Scan for the cell matching the given text and deliver its [x, y] coordinate at center. 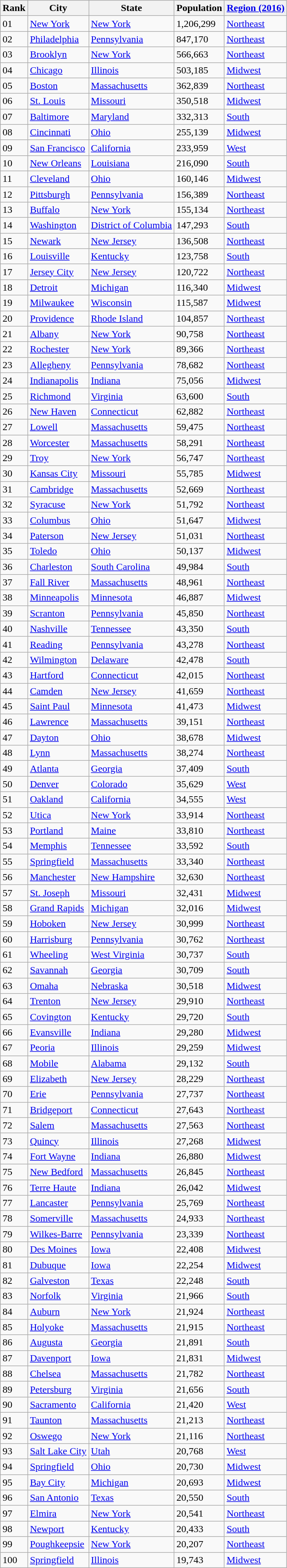
34,555 [199, 799]
Chelsea [58, 1374]
Wilmington [58, 660]
Memphis [58, 846]
30,518 [199, 986]
116,340 [199, 287]
41,659 [199, 691]
21 [14, 334]
Alabama [132, 1063]
Mobile [58, 1063]
39 [14, 613]
255,139 [199, 132]
02 [14, 39]
Savannah [58, 970]
68 [14, 1063]
52,669 [199, 489]
71 [14, 1110]
Fall River [58, 582]
Elmira [58, 1513]
57 [14, 892]
70 [14, 1094]
23,339 [199, 1234]
30,737 [199, 955]
30,762 [199, 939]
Kansas City [58, 474]
Washington [58, 225]
Richmond [58, 396]
Maine [132, 830]
Detroit [58, 287]
Oakland [58, 799]
Fort Wayne [58, 1156]
Salt Lake City [58, 1451]
41 [14, 644]
51 [14, 799]
Lawrence [58, 722]
Bridgeport [58, 1110]
21,831 [199, 1358]
43,278 [199, 644]
64 [14, 1001]
San Francisco [58, 148]
12 [14, 194]
09 [14, 148]
29,132 [199, 1063]
216,090 [199, 163]
Evansville [58, 1032]
38,274 [199, 753]
Oswego [58, 1435]
Holyoke [58, 1327]
104,857 [199, 318]
54 [14, 846]
72 [14, 1125]
73 [14, 1141]
87 [14, 1358]
Quincy [58, 1141]
46,887 [199, 598]
Harrisburg [58, 939]
98 [14, 1529]
01 [14, 24]
Troy [58, 458]
50,137 [199, 551]
West Virginia [132, 955]
45 [14, 707]
49,984 [199, 567]
58 [14, 908]
20,768 [199, 1451]
51,792 [199, 505]
20,541 [199, 1513]
25 [14, 396]
78,682 [199, 365]
22,248 [199, 1281]
Nashville [58, 629]
80 [14, 1250]
Cincinnati [58, 132]
Omaha [58, 986]
76 [14, 1188]
Erie [58, 1094]
Buffalo [58, 210]
37 [14, 582]
Denver [58, 784]
20 [14, 318]
Scranton [58, 613]
29,259 [199, 1048]
42,478 [199, 660]
Wheeling [58, 955]
Atlanta [58, 769]
New Haven [58, 411]
Augusta [58, 1343]
27,563 [199, 1125]
Camden [58, 691]
86 [14, 1343]
03 [14, 55]
92 [14, 1435]
Utah [132, 1451]
Toledo [58, 551]
55 [14, 861]
29,280 [199, 1032]
Cambridge [58, 489]
89 [14, 1389]
Minneapolis [58, 598]
Boston [58, 86]
27,268 [199, 1141]
Salem [58, 1125]
Taunton [58, 1420]
Milwaukee [58, 303]
94 [14, 1467]
23 [14, 365]
74 [14, 1156]
51,031 [199, 536]
29 [14, 458]
332,313 [199, 117]
Charleston [58, 567]
14 [14, 225]
89,366 [199, 349]
33 [14, 520]
56 [14, 877]
22 [14, 349]
Dayton [58, 738]
Hartford [58, 675]
21,924 [199, 1312]
34 [14, 536]
26 [14, 411]
Cleveland [58, 179]
36 [14, 567]
48,961 [199, 582]
43,350 [199, 629]
Lynn [58, 753]
93 [14, 1451]
20,730 [199, 1467]
Saint Paul [58, 707]
30,999 [199, 923]
Wisconsin [132, 303]
Dubuque [58, 1265]
78 [14, 1219]
Syracuse [58, 505]
45,850 [199, 613]
233,959 [199, 148]
20,433 [199, 1529]
Chicago [58, 70]
06 [14, 101]
08 [14, 132]
847,170 [199, 39]
21,891 [199, 1343]
South Carolina [132, 567]
32 [14, 505]
63,600 [199, 396]
Louisville [58, 256]
83 [14, 1296]
Norfolk [58, 1296]
65 [14, 1017]
Albany [58, 334]
New Bedford [58, 1172]
503,185 [199, 70]
33,340 [199, 861]
32,016 [199, 908]
59 [14, 923]
55,785 [199, 474]
Louisiana [132, 163]
26,845 [199, 1172]
29,720 [199, 1017]
27 [14, 427]
San Antonio [58, 1498]
97 [14, 1513]
Columbus [58, 520]
120,722 [199, 272]
Lancaster [58, 1203]
26,880 [199, 1156]
37,409 [199, 769]
27,643 [199, 1110]
Brooklyn [58, 55]
42,015 [199, 675]
35,629 [199, 784]
1,206,299 [199, 24]
Baltimore [58, 117]
136,508 [199, 241]
New Orleans [58, 163]
52 [14, 815]
22,254 [199, 1265]
38 [14, 598]
91 [14, 1420]
Davenport [58, 1358]
Peoria [58, 1048]
41,473 [199, 707]
21,782 [199, 1374]
Manchester [58, 877]
66 [14, 1032]
24 [14, 380]
Maryland [132, 117]
56,747 [199, 458]
35 [14, 551]
19 [14, 303]
33,914 [199, 815]
90 [14, 1405]
49 [14, 769]
61 [14, 955]
Indianapolis [58, 380]
District of Columbia [132, 225]
82 [14, 1281]
Terre Haute [58, 1188]
Bay City [58, 1482]
Auburn [58, 1312]
18 [14, 287]
Rochester [58, 349]
Rank [14, 8]
30 [14, 474]
44 [14, 691]
21,656 [199, 1389]
Providence [58, 318]
10 [14, 163]
Rhode Island [132, 318]
99 [14, 1544]
State [132, 8]
59,475 [199, 427]
City [58, 8]
Jersey City [58, 272]
75,056 [199, 380]
Population [199, 8]
21,116 [199, 1435]
43 [14, 675]
85 [14, 1327]
95 [14, 1482]
Covington [58, 1017]
350,518 [199, 101]
Newark [58, 241]
Reading [58, 644]
Newport [58, 1529]
Trenton [58, 1001]
46 [14, 722]
47 [14, 738]
50 [14, 784]
90,758 [199, 334]
28,229 [199, 1079]
24,933 [199, 1219]
19,743 [199, 1560]
22,408 [199, 1250]
67 [14, 1048]
84 [14, 1312]
05 [14, 86]
Elizabeth [58, 1079]
17 [14, 272]
04 [14, 70]
St. Louis [58, 101]
29,910 [199, 1001]
Colorado [132, 784]
42 [14, 660]
Paterson [58, 536]
20,693 [199, 1482]
40 [14, 629]
32,431 [199, 892]
362,839 [199, 86]
32,630 [199, 877]
25,769 [199, 1203]
33,810 [199, 830]
69 [14, 1079]
Wilkes-Barre [58, 1234]
51,647 [199, 520]
88 [14, 1374]
Portland [58, 830]
Somerville [58, 1219]
566,663 [199, 55]
Delaware [132, 660]
15 [14, 241]
30,709 [199, 970]
62 [14, 970]
31 [14, 489]
155,134 [199, 210]
20,207 [199, 1544]
100 [14, 1560]
21,915 [199, 1327]
13 [14, 210]
Hoboken [58, 923]
Pittsburgh [58, 194]
Poughkeepsie [58, 1544]
07 [14, 117]
21,420 [199, 1405]
20,550 [199, 1498]
16 [14, 256]
75 [14, 1172]
156,389 [199, 194]
27,737 [199, 1094]
St. Joseph [58, 892]
Lowell [58, 427]
38,678 [199, 738]
147,293 [199, 225]
Allegheny [58, 365]
63 [14, 986]
26,042 [199, 1188]
60 [14, 939]
Petersburg [58, 1389]
81 [14, 1265]
160,146 [199, 179]
77 [14, 1203]
Worcester [58, 442]
21,966 [199, 1296]
Nebraska [132, 986]
11 [14, 179]
28 [14, 442]
48 [14, 753]
Sacramento [58, 1405]
123,758 [199, 256]
Utica [58, 815]
53 [14, 830]
33,592 [199, 846]
58,291 [199, 442]
Galveston [58, 1281]
115,587 [199, 303]
Region (2016) [255, 8]
21,213 [199, 1420]
39,151 [199, 722]
Grand Rapids [58, 908]
79 [14, 1234]
62,882 [199, 411]
New Hampshire [132, 877]
Philadelphia [58, 39]
96 [14, 1498]
Des Moines [58, 1250]
